From the cell containing the given text, extract its center point as (x, y) coordinate. 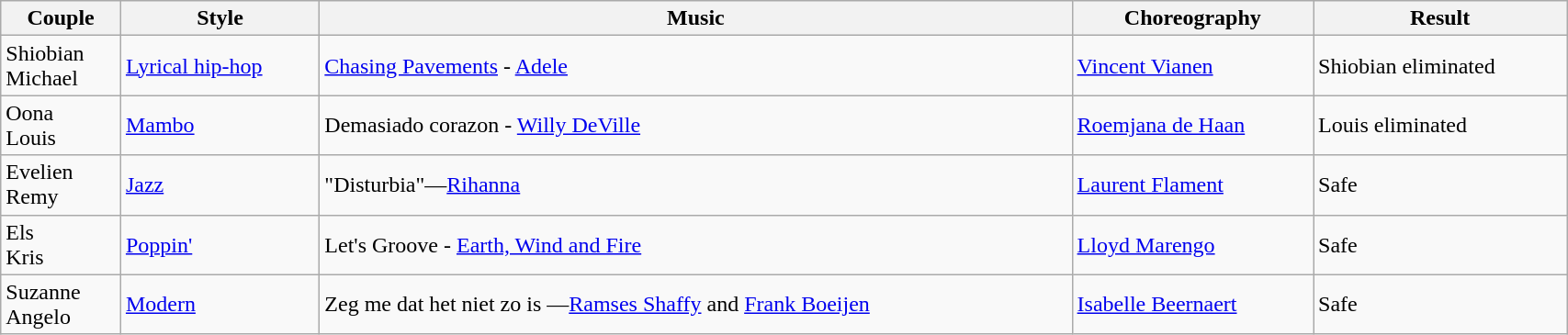
Zeg me dat het niet zo is —Ramses Shaffy and Frank Boeijen (696, 305)
Lloyd Marengo (1192, 244)
Louis eliminated (1440, 125)
Laurent Flament (1192, 185)
EvelienRemy (61, 185)
Mambo (220, 125)
Modern (220, 305)
"Disturbia"—Rihanna (696, 185)
ShiobianMichael (61, 66)
Couple (61, 18)
Style (220, 18)
Demasiado corazon - Willy DeVille (696, 125)
Jazz (220, 185)
Isabelle Beernaert (1192, 305)
Lyrical hip-hop (220, 66)
Vincent Vianen (1192, 66)
ElsKris (61, 244)
Shiobian eliminated (1440, 66)
Choreography (1192, 18)
Result (1440, 18)
SuzanneAngelo (61, 305)
OonaLouis (61, 125)
Chasing Pavements - Adele (696, 66)
Let's Groove - Earth, Wind and Fire (696, 244)
Poppin' (220, 244)
Music (696, 18)
Roemjana de Haan (1192, 125)
